Pinpoint the cell where the given text exists, returning its [X, Y] midpoint coordinate. 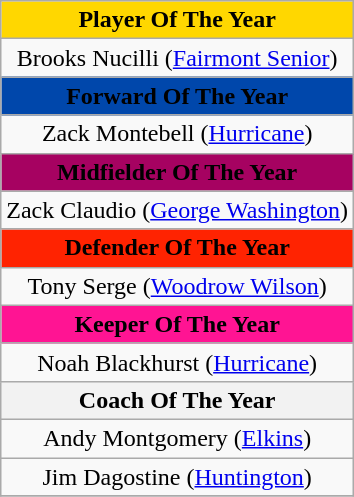
Keeper Of The Year [178, 324]
Defender Of The Year [178, 248]
Midfielder Of The Year [178, 172]
Tony Serge (Woodrow Wilson) [178, 286]
Noah Blackhurst (Hurricane) [178, 362]
Player Of The Year [178, 20]
Andy Montgomery (Elkins) [178, 438]
Forward Of The Year [178, 96]
Zack Montebell (Hurricane) [178, 134]
Brooks Nucilli (Fairmont Senior) [178, 58]
Coach Of The Year [178, 400]
Zack Claudio (George Washington) [178, 210]
Jim Dagostine (Huntington) [178, 477]
